Output the [x, y] coordinate of the center of the cell containing the given text.  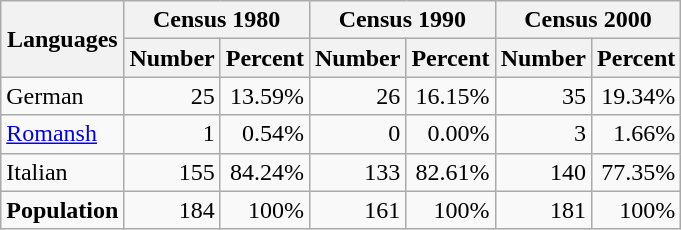
84.24% [264, 172]
0.54% [264, 134]
82.61% [450, 172]
1 [172, 134]
Census 2000 [588, 20]
16.15% [450, 96]
13.59% [264, 96]
Romansh [62, 134]
25 [172, 96]
0.00% [450, 134]
184 [172, 210]
77.35% [636, 172]
35 [543, 96]
155 [172, 172]
133 [357, 172]
26 [357, 96]
3 [543, 134]
Italian [62, 172]
1.66% [636, 134]
Census 1980 [217, 20]
140 [543, 172]
181 [543, 210]
Languages [62, 39]
German [62, 96]
161 [357, 210]
Census 1990 [402, 20]
Population [62, 210]
19.34% [636, 96]
0 [357, 134]
